Find where the given text appears and provide that cell's center as (X, Y) coordinate. 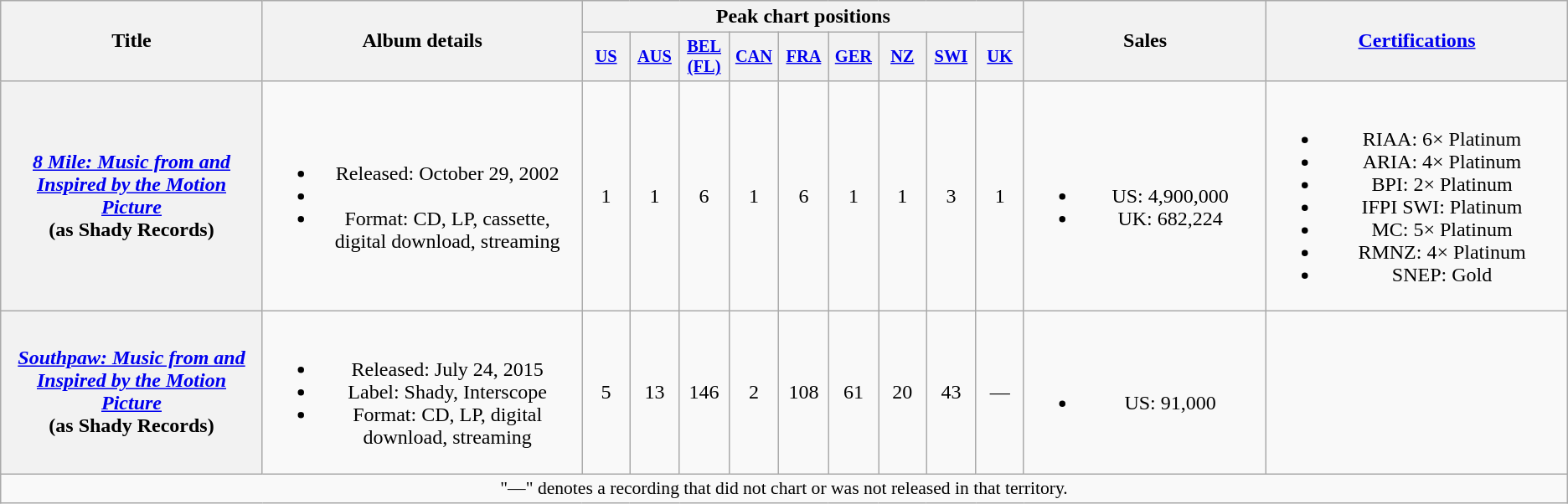
GER (854, 57)
61 (854, 393)
Released: October 29, 2002Format: CD, LP, cassette, digital download, streaming (422, 196)
FRA (804, 57)
20 (903, 393)
8 Mile: Music from and Inspired by the Motion Picture(as Shady Records) (132, 196)
NZ (903, 57)
5 (606, 393)
AUS (655, 57)
108 (804, 393)
Certifications (1417, 41)
2 (754, 393)
CAN (754, 57)
Released: July 24, 2015Label: Shady, InterscopeFormat: CD, LP, digital download, streaming (422, 393)
Sales (1144, 41)
RIAA: 6× PlatinumARIA: 4× PlatinumBPI: 2× PlatinumIFPI SWI: PlatinumMC: 5× PlatinumRMNZ: 4× PlatinumSNEP: Gold (1417, 196)
Southpaw: Music from and Inspired by the Motion Picture(as Shady Records) (132, 393)
— (1000, 393)
SWI (952, 57)
"—" denotes a recording that did not chart or was not released in that territory. (784, 489)
3 (952, 196)
43 (952, 393)
US: 4,900,000UK: 682,224 (1144, 196)
13 (655, 393)
Album details (422, 41)
146 (704, 393)
Title (132, 41)
UK (1000, 57)
US: 91,000 (1144, 393)
Peak chart positions (802, 17)
US (606, 57)
BEL(FL) (704, 57)
